Find where the given text appears and provide that cell's center as [X, Y] coordinate. 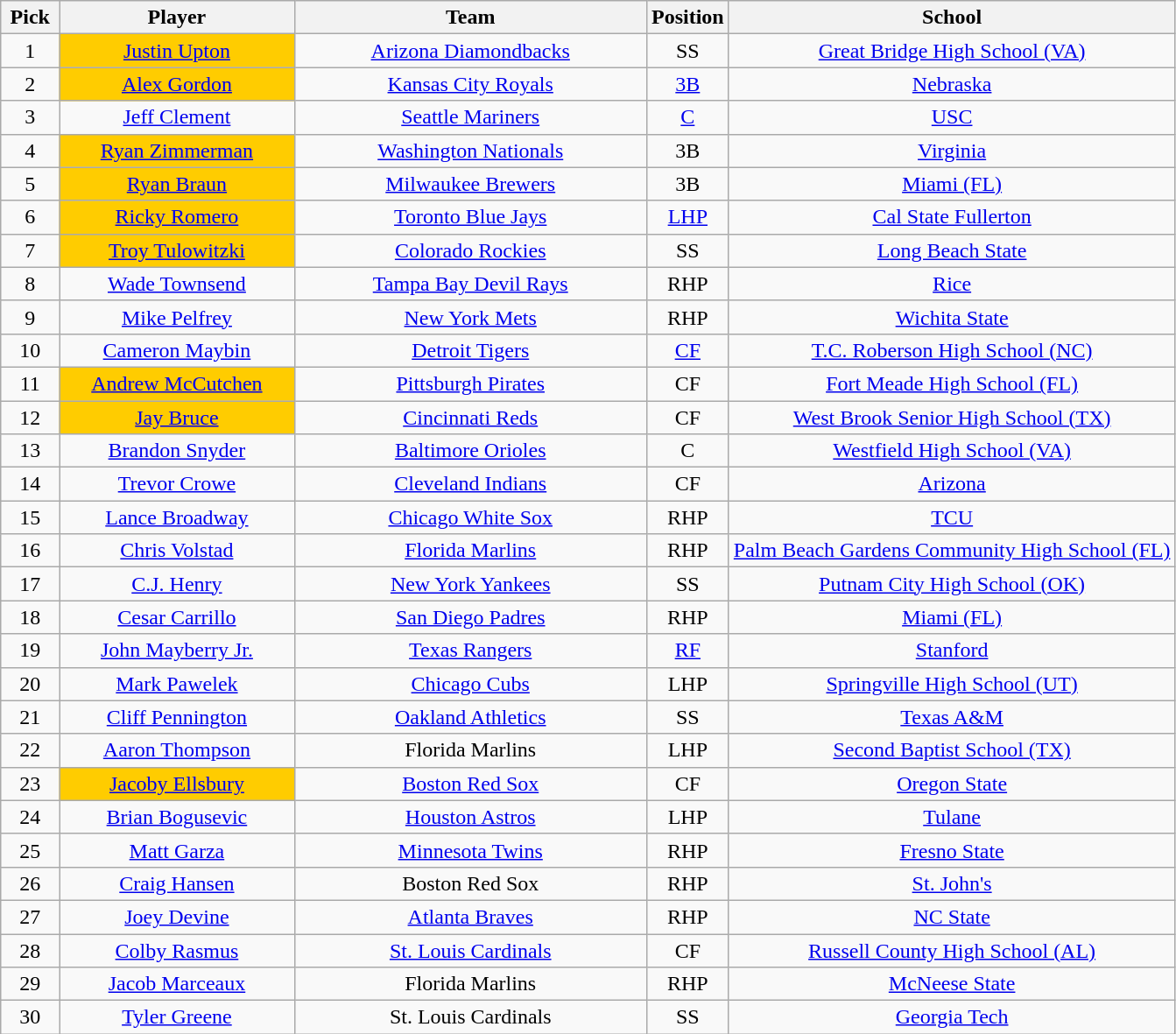
27 [30, 917]
Cesar Carrillo [177, 617]
6 [30, 217]
19 [30, 651]
RF [687, 651]
Arizona [952, 484]
Cincinnati Reds [470, 418]
Fresno State [952, 850]
Springville High School (UT) [952, 684]
Ryan Zimmerman [177, 151]
Matt Garza [177, 850]
USC [952, 117]
17 [30, 584]
21 [30, 717]
Minnesota Twins [470, 850]
Seattle Mariners [470, 117]
Team [470, 18]
New York Yankees [470, 584]
26 [30, 883]
Cliff Pennington [177, 717]
Colby Rasmus [177, 950]
Alex Gordon [177, 84]
Colorado Rockies [470, 250]
Brandon Snyder [177, 451]
Mike Pelfrey [177, 317]
Palm Beach Gardens Community High School (FL) [952, 551]
Texas Rangers [470, 651]
Georgia Tech [952, 1017]
28 [30, 950]
New York Mets [470, 317]
NC State [952, 917]
Andrew McCutchen [177, 383]
30 [30, 1017]
Wichita State [952, 317]
St. John's [952, 883]
7 [30, 250]
Craig Hansen [177, 883]
Texas A&M [952, 717]
West Brook Senior High School (TX) [952, 418]
2 [30, 84]
15 [30, 517]
Jacoby Ellsbury [177, 784]
Cleveland Indians [470, 484]
John Mayberry Jr. [177, 651]
Player [177, 18]
8 [30, 284]
Chris Volstad [177, 551]
Justin Upton [177, 51]
23 [30, 784]
Cal State Fullerton [952, 217]
Arizona Diamondbacks [470, 51]
Milwaukee Brewers [470, 184]
Atlanta Braves [470, 917]
9 [30, 317]
Houston Astros [470, 817]
Wade Townsend [177, 284]
C.J. Henry [177, 584]
Troy Tulowitzki [177, 250]
Baltimore Orioles [470, 451]
29 [30, 984]
5 [30, 184]
Pick [30, 18]
22 [30, 750]
Stanford [952, 651]
Pittsburgh Pirates [470, 383]
4 [30, 151]
13 [30, 451]
25 [30, 850]
Aaron Thompson [177, 750]
Chicago White Sox [470, 517]
Joey Devine [177, 917]
Trevor Crowe [177, 484]
12 [30, 418]
Second Baptist School (TX) [952, 750]
Brian Bogusevic [177, 817]
Jeff Clement [177, 117]
Toronto Blue Jays [470, 217]
Jacob Marceaux [177, 984]
24 [30, 817]
Mark Pawelek [177, 684]
Ricky Romero [177, 217]
10 [30, 350]
Cameron Maybin [177, 350]
Washington Nationals [470, 151]
Tampa Bay Devil Rays [470, 284]
School [952, 18]
1 [30, 51]
Oregon State [952, 784]
Tulane [952, 817]
T.C. Roberson High School (NC) [952, 350]
Position [687, 18]
11 [30, 383]
Kansas City Royals [470, 84]
Detroit Tigers [470, 350]
Fort Meade High School (FL) [952, 383]
Virginia [952, 151]
Jay Bruce [177, 418]
Great Bridge High School (VA) [952, 51]
TCU [952, 517]
20 [30, 684]
14 [30, 484]
San Diego Padres [470, 617]
Russell County High School (AL) [952, 950]
Tyler Greene [177, 1017]
18 [30, 617]
Oakland Athletics [470, 717]
Putnam City High School (OK) [952, 584]
Westfield High School (VA) [952, 451]
3 [30, 117]
16 [30, 551]
Rice [952, 284]
Long Beach State [952, 250]
Ryan Braun [177, 184]
Nebraska [952, 84]
McNeese State [952, 984]
Lance Broadway [177, 517]
Chicago Cubs [470, 684]
